Provide the (x, y) coordinate of the cell's center where the given text is located.  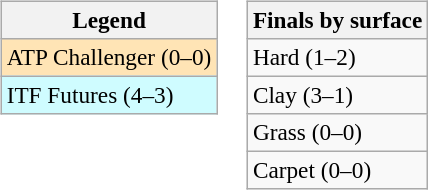
Carpet (0–0) (337, 171)
Grass (0–0) (337, 133)
Finals by surface (337, 20)
ATP Challenger (0–0) (108, 57)
ITF Futures (4–3) (108, 95)
Clay (3–1) (337, 95)
Legend (108, 20)
Hard (1–2) (337, 57)
